Search for the cell housing the specified text and yield its [x, y] center coordinate. 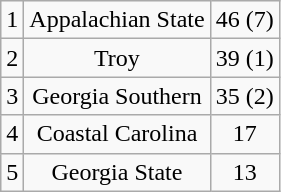
3 [12, 96]
Coastal Carolina [117, 134]
Georgia State [117, 172]
39 (1) [244, 58]
5 [12, 172]
35 (2) [244, 96]
Appalachian State [117, 20]
17 [244, 134]
Troy [117, 58]
13 [244, 172]
46 (7) [244, 20]
2 [12, 58]
Georgia Southern [117, 96]
4 [12, 134]
1 [12, 20]
